Locate the cell with the specified text and output its [X, Y] center coordinate. 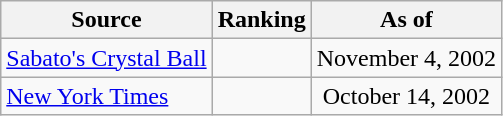
New York Times [106, 96]
Sabato's Crystal Ball [106, 58]
As of [406, 20]
Ranking [262, 20]
October 14, 2002 [406, 96]
November 4, 2002 [406, 58]
Source [106, 20]
